Find where the given text appears and provide that cell's center as (X, Y) coordinate. 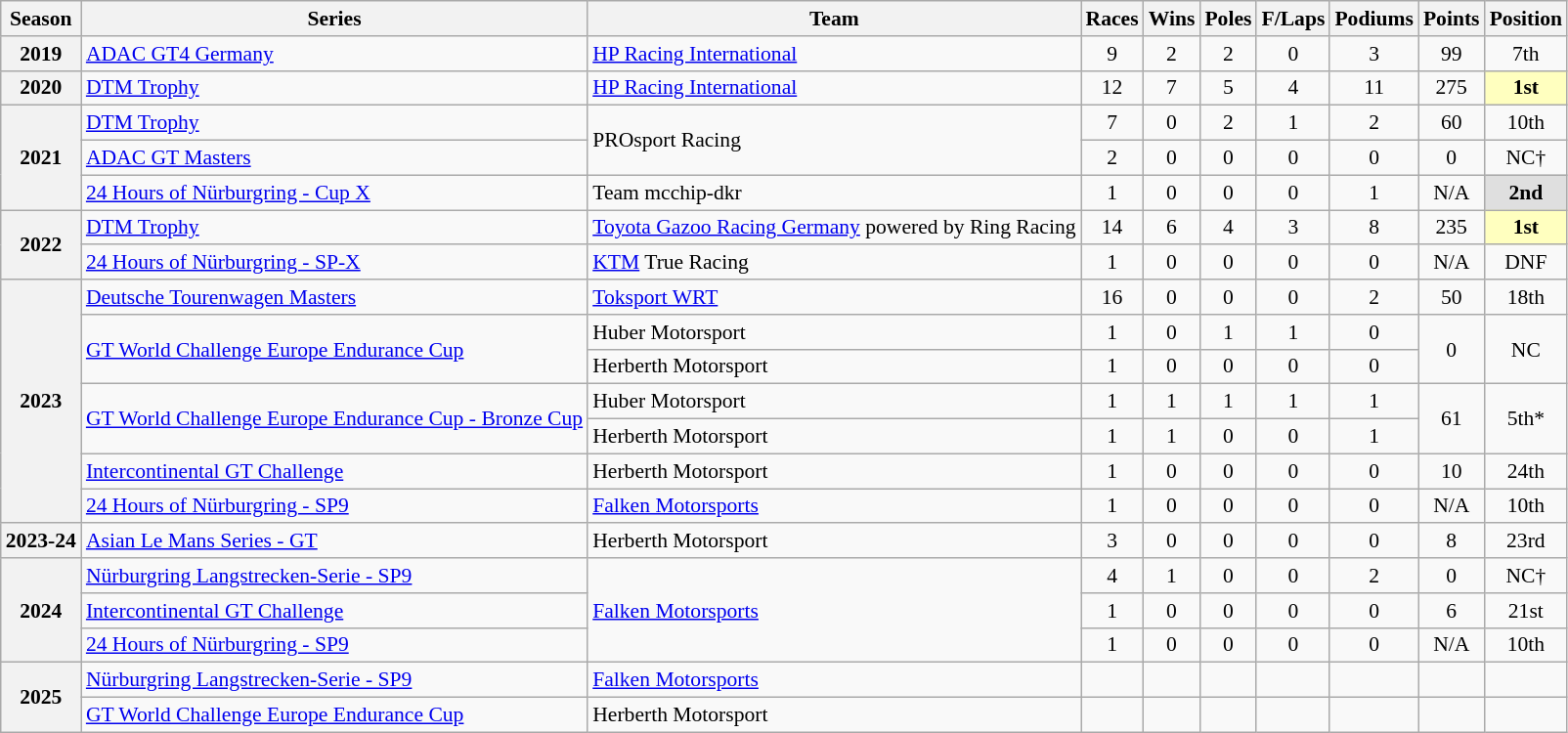
2023-24 (41, 541)
235 (1452, 228)
10 (1452, 471)
Toksport WRT (834, 297)
Wins (1172, 19)
2nd (1526, 193)
2020 (41, 88)
Series (334, 19)
7th (1526, 54)
24th (1526, 471)
12 (1112, 88)
Points (1452, 19)
F/Laps (1292, 19)
GT World Challenge Europe Endurance Cup - Bronze Cup (334, 418)
2023 (41, 401)
16 (1112, 297)
24 Hours of Nürburgring - Cup X (334, 193)
DNF (1526, 263)
275 (1452, 88)
5th* (1526, 418)
2019 (41, 54)
Deutsche Tourenwagen Masters (334, 297)
2021 (41, 158)
2022 (41, 244)
9 (1112, 54)
ADAC GT Masters (334, 158)
14 (1112, 228)
PROsport Racing (834, 141)
Poles (1228, 19)
Team (834, 19)
KTM True Racing (834, 263)
NC (1526, 350)
2025 (41, 698)
Team mcchip-dkr (834, 193)
Podiums (1374, 19)
11 (1374, 88)
Toyota Gazoo Racing Germany powered by Ring Racing (834, 228)
23rd (1526, 541)
Season (41, 19)
5 (1228, 88)
61 (1452, 418)
ADAC GT4 Germany (334, 54)
60 (1452, 123)
24 Hours of Nürburgring - SP-X (334, 263)
99 (1452, 54)
Asian Le Mans Series - GT (334, 541)
Races (1112, 19)
18th (1526, 297)
2024 (41, 610)
Position (1526, 19)
50 (1452, 297)
21st (1526, 611)
